For the text-containing cell, return its midpoint in [X, Y] coordinate format. 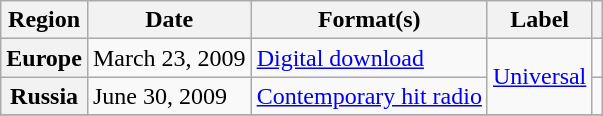
Region [44, 20]
Date [169, 20]
March 23, 2009 [169, 58]
Label [539, 20]
Digital download [369, 58]
Russia [44, 96]
Europe [44, 58]
Format(s) [369, 20]
June 30, 2009 [169, 96]
Contemporary hit radio [369, 96]
Universal [539, 77]
